From the cell containing the given text, extract its center point as [x, y] coordinate. 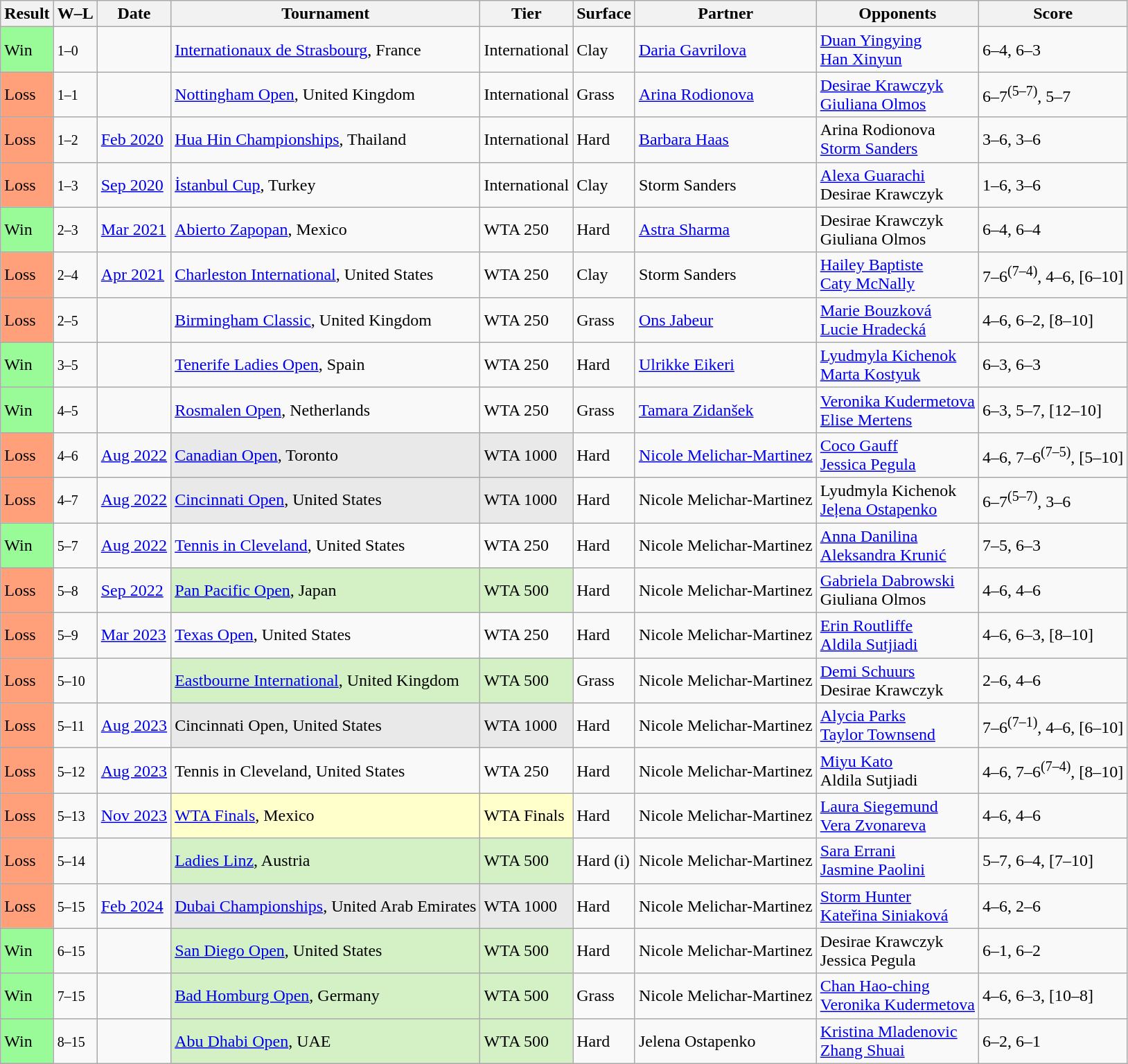
5–7 [75, 544]
San Diego Open, United States [326, 950]
Rosmalen Open, Netherlands [326, 410]
7–15 [75, 996]
Hailey Baptiste Caty McNally [897, 274]
İstanbul Cup, Turkey [326, 184]
Alycia Parks Taylor Townsend [897, 726]
Hua Hin Championships, Thailand [326, 140]
W–L [75, 14]
1–0 [75, 50]
Eastbourne International, United Kingdom [326, 680]
Ladies Linz, Austria [326, 860]
7–5, 6–3 [1053, 544]
Miyu Kato Aldila Sutjiadi [897, 770]
1–1 [75, 94]
Demi Schuurs Desirae Krawczyk [897, 680]
Birmingham Classic, United Kingdom [326, 320]
6–4, 6–3 [1053, 50]
Kristina Mladenovic Zhang Shuai [897, 1040]
Result [27, 14]
Desirae Krawczyk Jessica Pegula [897, 950]
Internationaux de Strasbourg, France [326, 50]
2–6, 4–6 [1053, 680]
6–3, 5–7, [12–10] [1053, 410]
2–5 [75, 320]
Marie Bouzková Lucie Hradecká [897, 320]
WTA Finals [527, 816]
Score [1053, 14]
Nov 2023 [134, 816]
Canadian Open, Toronto [326, 454]
5–11 [75, 726]
3–5 [75, 364]
4–6, 2–6 [1053, 906]
Pan Pacific Open, Japan [326, 590]
1–6, 3–6 [1053, 184]
6–4, 6–4 [1053, 230]
Nottingham Open, United Kingdom [326, 94]
5–14 [75, 860]
4–6, 6–2, [8–10] [1053, 320]
6–7(5–7), 3–6 [1053, 500]
Date [134, 14]
Daria Gavrilova [725, 50]
5–9 [75, 636]
8–15 [75, 1040]
Apr 2021 [134, 274]
4–6, 6–3, [10–8] [1053, 996]
Mar 2023 [134, 636]
2–4 [75, 274]
Feb 2020 [134, 140]
Storm Hunter Kateřina Siniaková [897, 906]
6–15 [75, 950]
7–6(7–1), 4–6, [6–10] [1053, 726]
Tamara Zidanšek [725, 410]
Gabriela Dabrowski Giuliana Olmos [897, 590]
Tournament [326, 14]
WTA Finals, Mexico [326, 816]
5–12 [75, 770]
4–5 [75, 410]
Ulrikke Eikeri [725, 364]
Surface [604, 14]
6–7(5–7), 5–7 [1053, 94]
Veronika Kudermetova Elise Mertens [897, 410]
Mar 2021 [134, 230]
4–6 [75, 454]
Bad Homburg Open, Germany [326, 996]
Chan Hao-ching Veronika Kudermetova [897, 996]
Tenerife Ladies Open, Spain [326, 364]
4–6, 7–6(7–5), [5–10] [1053, 454]
Tier [527, 14]
Lyudmyla Kichenok Jeļena Ostapenko [897, 500]
5–13 [75, 816]
Sep 2020 [134, 184]
6–1, 6–2 [1053, 950]
Opponents [897, 14]
5–8 [75, 590]
4–6, 7–6(7–4), [8–10] [1053, 770]
Lyudmyla Kichenok Marta Kostyuk [897, 364]
Alexa Guarachi Desirae Krawczyk [897, 184]
Arina Rodionova [725, 94]
Coco Gauff Jessica Pegula [897, 454]
4–6, 6–3, [8–10] [1053, 636]
7–6(7–4), 4–6, [6–10] [1053, 274]
Laura Siegemund Vera Zvonareva [897, 816]
Abu Dhabi Open, UAE [326, 1040]
1–2 [75, 140]
4–7 [75, 500]
Duan Yingying Han Xinyun [897, 50]
Charleston International, United States [326, 274]
Arina Rodionova Storm Sanders [897, 140]
Anna Danilina Aleksandra Krunić [897, 544]
Feb 2024 [134, 906]
5–15 [75, 906]
Hard (i) [604, 860]
Barbara Haas [725, 140]
3–6, 3–6 [1053, 140]
Ons Jabeur [725, 320]
6–2, 6–1 [1053, 1040]
Erin Routliffe Aldila Sutjiadi [897, 636]
Sara Errani Jasmine Paolini [897, 860]
Abierto Zapopan, Mexico [326, 230]
Dubai Championships, United Arab Emirates [326, 906]
Jelena Ostapenko [725, 1040]
2–3 [75, 230]
Sep 2022 [134, 590]
Texas Open, United States [326, 636]
Astra Sharma [725, 230]
6–3, 6–3 [1053, 364]
5–7, 6–4, [7–10] [1053, 860]
1–3 [75, 184]
Partner [725, 14]
5–10 [75, 680]
